From the cell containing the given text, extract its center point as (X, Y) coordinate. 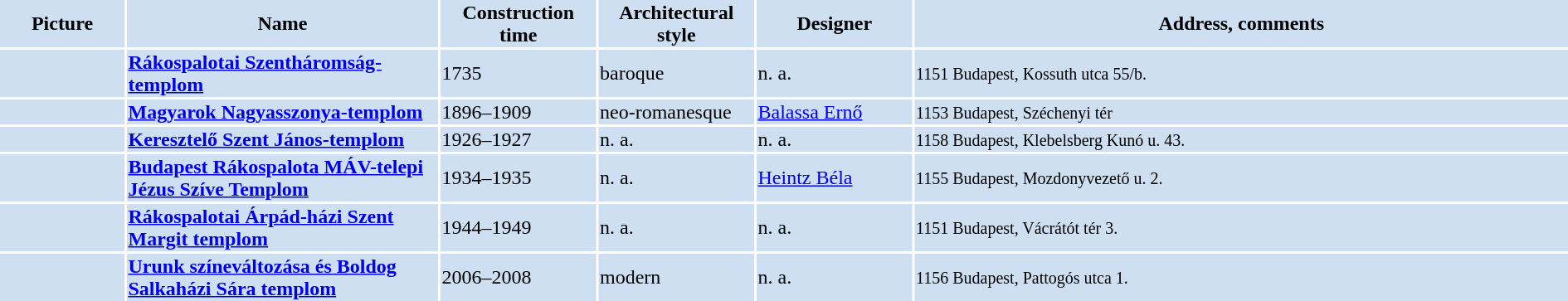
1156 Budapest, Pattogós utca 1. (1241, 277)
1155 Budapest, Mozdonyvezető u. 2. (1241, 177)
Name (282, 23)
1926–1927 (519, 139)
1944–1949 (519, 227)
2006–2008 (519, 277)
Rákospalotai Árpád-házi Szent Margit templom (282, 227)
Budapest Rákospalota MÁV-telepi Jézus Szíve Templom (282, 177)
neo-romanesque (677, 112)
1934–1935 (519, 177)
Magyarok Nagyasszonya-templom (282, 112)
Balassa Ernő (835, 112)
Heintz Béla (835, 177)
Picture (62, 23)
1896–1909 (519, 112)
Rákospalotai Szentháromság-templom (282, 73)
Urunk színeváltozása és Boldog Salkaházi Sára templom (282, 277)
Construction time (519, 23)
Keresztelő Szent János-templom (282, 139)
1158 Budapest, Klebelsberg Kunó u. 43. (1241, 139)
1151 Budapest, Vácrátót tér 3. (1241, 227)
1735 (519, 73)
Designer (835, 23)
1151 Budapest, Kossuth utca 55/b. (1241, 73)
Address, comments (1241, 23)
modern (677, 277)
baroque (677, 73)
1153 Budapest, Széchenyi tér (1241, 112)
Architectural style (677, 23)
